Provide the (x, y) coordinate of the cell's center where the given text is located.  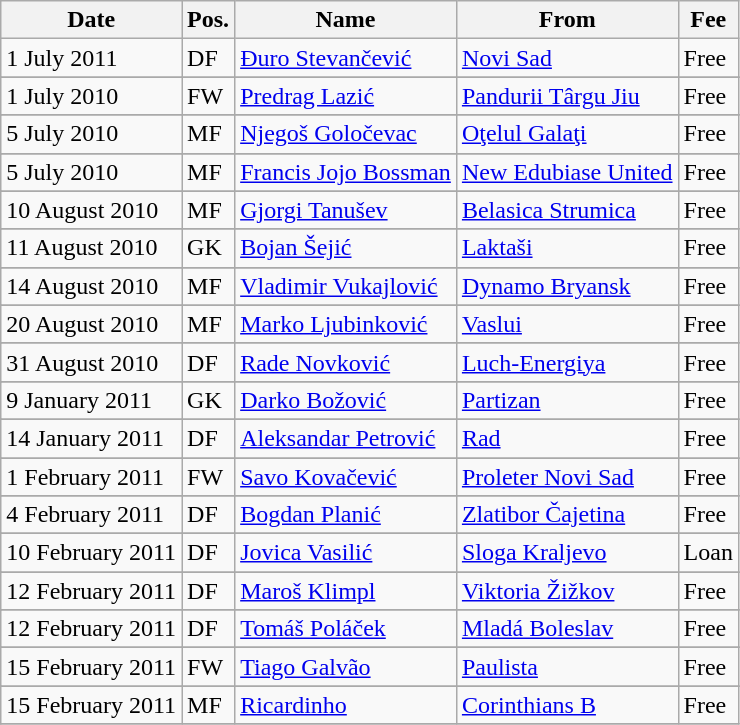
20 August 2010 (92, 324)
9 January 2011 (92, 400)
Bojan Šejić (346, 248)
Luch-Energiya (567, 362)
14 January 2011 (92, 438)
From (567, 20)
Vaslui (567, 324)
Rad (567, 438)
4 February 2011 (92, 515)
Proleter Novi Sad (567, 477)
Oţelul Galaţi (567, 134)
Mladá Boleslav (567, 629)
14 August 2010 (92, 286)
11 August 2010 (92, 248)
Pos. (208, 20)
Ricardinho (346, 705)
Predrag Lazić (346, 96)
Fee (708, 20)
Corinthians B (567, 705)
Francis Jojo Bossman (346, 172)
Loan (708, 553)
Dynamo Bryansk (567, 286)
Paulista (567, 667)
Marko Ljubinković (346, 324)
Darko Božović (346, 400)
31 August 2010 (92, 362)
New Edubiase United (567, 172)
Vladimir Vukajlović (346, 286)
Rade Novković (346, 362)
Date (92, 20)
Jovica Vasilić (346, 553)
Belasica Strumica (567, 210)
Sloga Kraljevo (567, 553)
1 February 2011 (92, 477)
Bogdan Planić (346, 515)
10 February 2011 (92, 553)
1 July 2011 (92, 58)
Novi Sad (567, 58)
Zlatibor Čajetina (567, 515)
Pandurii Târgu Jiu (567, 96)
Gjorgi Tanušev (346, 210)
Njegoš Goločevac (346, 134)
1 July 2010 (92, 96)
Name (346, 20)
Aleksandar Petrović (346, 438)
Laktaši (567, 248)
Tomáš Poláček (346, 629)
Đuro Stevančević (346, 58)
Partizan (567, 400)
Tiago Galvão (346, 667)
10 August 2010 (92, 210)
Savo Kovačević (346, 477)
Viktoria Žižkov (567, 591)
Maroš Klimpl (346, 591)
